Return (X, Y) of the center of cell containing provided text 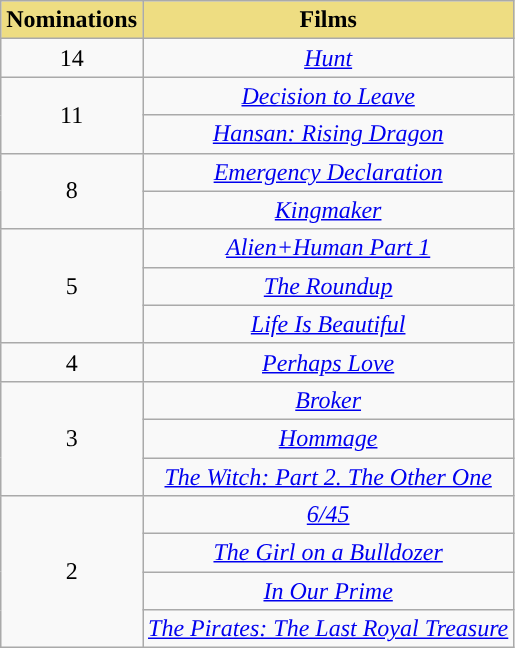
Alien+Human Part 1 (328, 248)
In Our Prime (328, 591)
Hansan: Rising Dragon (328, 134)
14 (72, 58)
3 (72, 438)
Hommage (328, 438)
8 (72, 191)
Life Is Beautiful (328, 324)
Kingmaker (328, 210)
11 (72, 115)
4 (72, 362)
Nominations (72, 20)
2 (72, 572)
5 (72, 286)
Films (328, 20)
The Witch: Part 2. The Other One (328, 477)
Broker (328, 400)
The Roundup (328, 286)
6/45 (328, 515)
Perhaps Love (328, 362)
Emergency Declaration (328, 172)
The Pirates: The Last Royal Treasure (328, 629)
Hunt (328, 58)
Decision to Leave (328, 96)
The Girl on a Bulldozer (328, 553)
